Find where the given text appears and provide that cell's center as [x, y] coordinate. 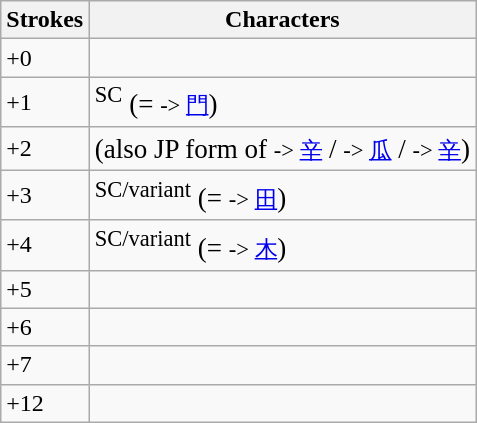
+1 [45, 102]
+4 [45, 245]
Strokes [45, 20]
+5 [45, 289]
+0 [45, 58]
Characters [282, 20]
SC/variant (= -> 田) [282, 195]
SC (= -> 門) [282, 102]
SC/variant (= -> 木) [282, 245]
(also JP form of -> 辛 / -> 瓜 / -> 辛) [282, 149]
+3 [45, 195]
+12 [45, 403]
+7 [45, 365]
+6 [45, 327]
+2 [45, 149]
